Return the [X, Y] coordinate for the center point of the cell that contains the specified text.  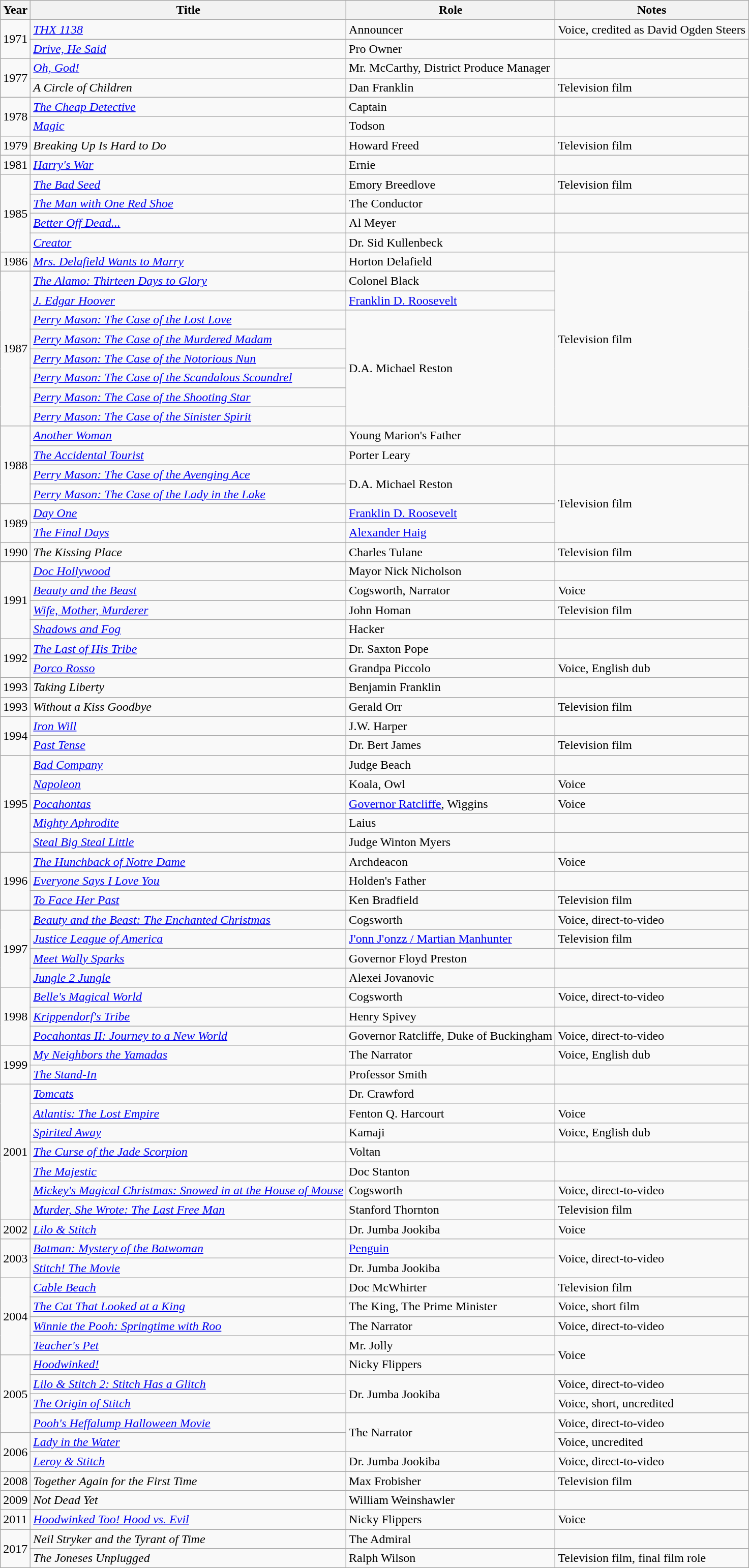
Wife, Mother, Murderer [188, 610]
Archdeacon [451, 862]
The Conductor [451, 203]
2002 [15, 1229]
Year [15, 10]
The Origin of Stitch [188, 1403]
2004 [15, 1316]
Gerald Orr [451, 707]
1989 [15, 523]
Ralph Wilson [451, 1558]
Voice, credited as David Ogden Steers [652, 29]
Pocahontas II: Journey to a New World [188, 1036]
Creator [188, 243]
Day One [188, 513]
Leroy & Stitch [188, 1461]
The Final Days [188, 532]
Pooh's Heffalump Halloween Movie [188, 1423]
Doc Stanton [451, 1171]
Iron Will [188, 726]
To Face Her Past [188, 900]
Perry Mason: The Case of the Sinister Spirit [188, 416]
Laius [451, 823]
Hoodwinked! [188, 1365]
Justice League of America [188, 939]
The Last of His Tribe [188, 649]
Mr. Jolly [451, 1345]
2006 [15, 1452]
Governor Floyd Preston [451, 958]
Voice, short, uncredited [652, 1403]
Judge Beach [451, 765]
The Cheap Detective [188, 107]
Koala, Owl [451, 784]
Horton Delafield [451, 262]
Meet Wally Sparks [188, 958]
Mrs. Delafield Wants to Marry [188, 262]
Perry Mason: The Case of the Shooting Star [188, 397]
1998 [15, 1016]
Penguin [451, 1249]
Perry Mason: The Case of the Lost Love [188, 320]
Harry's War [188, 165]
Colonel Black [451, 281]
1995 [15, 803]
Henry Spivey [451, 1016]
Dan Franklin [451, 87]
Dr. Crawford [451, 1094]
Mr. McCarthy, District Produce Manager [451, 68]
Charles Tulane [451, 552]
2017 [15, 1549]
2008 [15, 1481]
The Kissing Place [188, 552]
A Circle of Children [188, 87]
Atlantis: The Lost Empire [188, 1113]
1978 [15, 116]
Kamaji [451, 1132]
Dr. Sid Kullenbeck [451, 243]
Judge Winton Myers [451, 842]
Role [451, 10]
Voltan [451, 1152]
Spirited Away [188, 1132]
Oh, God! [188, 68]
1988 [15, 465]
1997 [15, 949]
Grandpa Piccolo [451, 668]
The Hunchback of Notre Dame [188, 862]
Not Dead Yet [188, 1500]
William Weinshawler [451, 1500]
Fenton Q. Harcourt [451, 1113]
Max Frobisher [451, 1481]
1990 [15, 552]
Professor Smith [451, 1074]
Krippendorf's Tribe [188, 1016]
The Accidental Tourist [188, 455]
Everyone Says I Love You [188, 881]
Governor Ratcliffe, Duke of Buckingham [451, 1036]
Porco Rosso [188, 668]
Voice, uncredited [652, 1442]
Teacher's Pet [188, 1345]
1986 [15, 262]
Stanford Thornton [451, 1210]
Young Marion's Father [451, 436]
Without a Kiss Goodbye [188, 707]
Dr. Saxton Pope [451, 649]
Perry Mason: The Case of the Lady in the Lake [188, 494]
Voice, short film [652, 1307]
My Neighbors the Yamadas [188, 1055]
Alexei Jovanovic [451, 978]
Hoodwinked Too! Hood vs. Evil [188, 1520]
1994 [15, 736]
The Bad Seed [188, 184]
Shadows and Fog [188, 629]
Murder, She Wrote: The Last Free Man [188, 1210]
Television film, final film role [652, 1558]
J'onn J'onzz / Martian Manhunter [451, 939]
Better Off Dead... [188, 223]
The Majestic [188, 1171]
The Joneses Unplugged [188, 1558]
Howard Freed [451, 145]
Ernie [451, 165]
1977 [15, 78]
Lilo & Stitch 2: Stitch Has a Glitch [188, 1384]
Notes [652, 10]
Drive, He Said [188, 49]
Breaking Up Is Hard to Do [188, 145]
Alexander Haig [451, 532]
1999 [15, 1065]
John Homan [451, 610]
Past Tense [188, 745]
Winnie the Pooh: Springtime with Roo [188, 1326]
Benjamin Franklin [451, 687]
1979 [15, 145]
Cable Beach [188, 1287]
2011 [15, 1520]
Tomcats [188, 1094]
THX 1138 [188, 29]
Pocahontas [188, 803]
Doc Hollywood [188, 571]
Captain [451, 107]
Taking Liberty [188, 687]
Batman: Mystery of the Batwoman [188, 1249]
J. Edgar Hoover [188, 300]
Dr. Bert James [451, 745]
2005 [15, 1394]
Title [188, 10]
Emory Breedlove [451, 184]
The Admiral [451, 1539]
Beauty and the Beast [188, 591]
Mighty Aphrodite [188, 823]
1981 [15, 165]
Al Meyer [451, 223]
Perry Mason: The Case of the Murdered Madam [188, 339]
2009 [15, 1500]
Neil Stryker and the Tyrant of Time [188, 1539]
Lilo & Stitch [188, 1229]
Pro Owner [451, 49]
Mayor Nick Nicholson [451, 571]
2001 [15, 1152]
2003 [15, 1258]
Cogsworth, Narrator [451, 591]
Together Again for the First Time [188, 1481]
1971 [15, 39]
1987 [15, 349]
J.W. Harper [451, 726]
Napoleon [188, 784]
The Man with One Red Shoe [188, 203]
1991 [15, 600]
Lady in the Water [188, 1442]
Stitch! The Movie [188, 1268]
The Alamo: Thirteen Days to Glory [188, 281]
Holden's Father [451, 881]
Perry Mason: The Case of the Notorious Nun [188, 358]
1992 [15, 658]
Steal Big Steal Little [188, 842]
Ken Bradfield [451, 900]
Bad Company [188, 765]
Hacker [451, 629]
Another Woman [188, 436]
1985 [15, 213]
Porter Leary [451, 455]
Perry Mason: The Case of the Scandalous Scoundrel [188, 378]
Todson [451, 126]
The Curse of the Jade Scorpion [188, 1152]
Perry Mason: The Case of the Avenging Ace [188, 474]
Mickey's Magical Christmas: Snowed in at the House of Mouse [188, 1191]
Beauty and the Beast: The Enchanted Christmas [188, 920]
The Stand-In [188, 1074]
The Cat That Looked at a King [188, 1307]
Magic [188, 126]
Belle's Magical World [188, 997]
Announcer [451, 29]
Governor Ratcliffe, Wiggins [451, 803]
Jungle 2 Jungle [188, 978]
1996 [15, 881]
The King, The Prime Minister [451, 1307]
Doc McWhirter [451, 1287]
